Identify which cell holds the provided text, then report its (x, y) central coordinate. 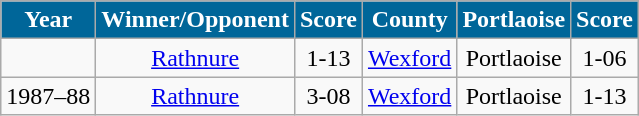
3-08 (328, 96)
County (409, 20)
Winner/Opponent (196, 20)
1987–88 (48, 96)
1-06 (605, 58)
Year (48, 20)
